Provide the (x, y) coordinate of the cell's center where the given text is located.  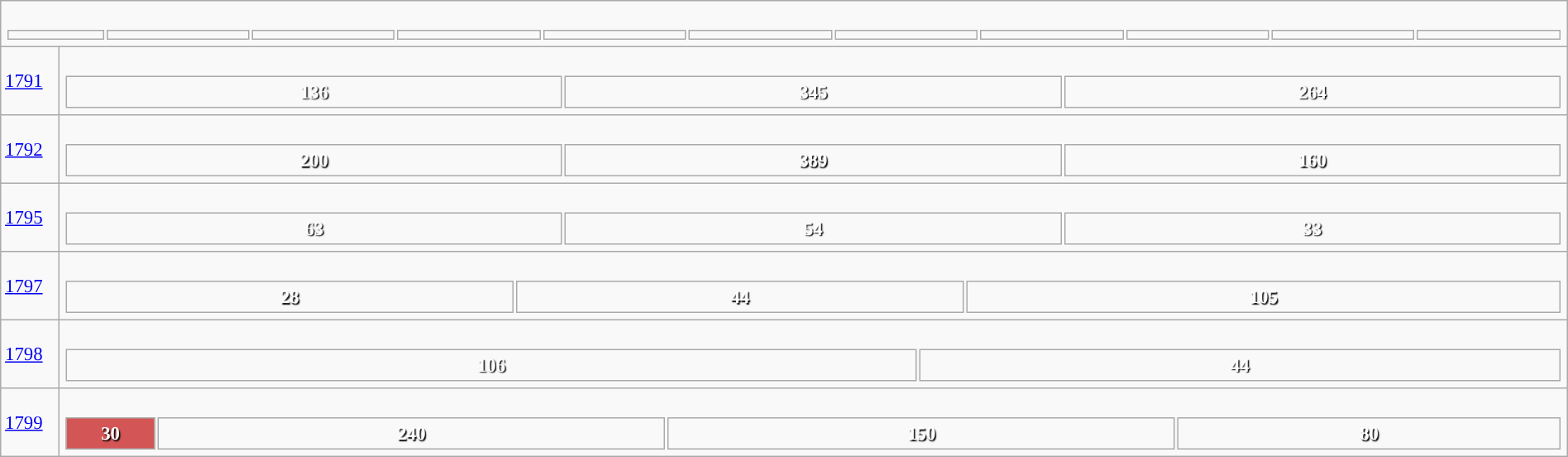
63 54 33 (813, 217)
345 (813, 91)
136 345 264 (813, 81)
54 (813, 228)
1799 (30, 422)
200 389 160 (813, 149)
160 (1312, 161)
105 (1264, 296)
30 (111, 434)
80 (1370, 434)
389 (813, 161)
30 240 150 80 (813, 422)
200 (314, 161)
1795 (30, 217)
1792 (30, 149)
264 (1312, 91)
63 (314, 228)
1798 (30, 354)
240 (412, 434)
106 44 (813, 354)
1797 (30, 286)
106 (491, 366)
1791 (30, 81)
150 (921, 434)
28 (289, 296)
28 44 105 (813, 286)
33 (1312, 228)
136 (314, 91)
